Find where the given text appears and provide that cell's center as [x, y] coordinate. 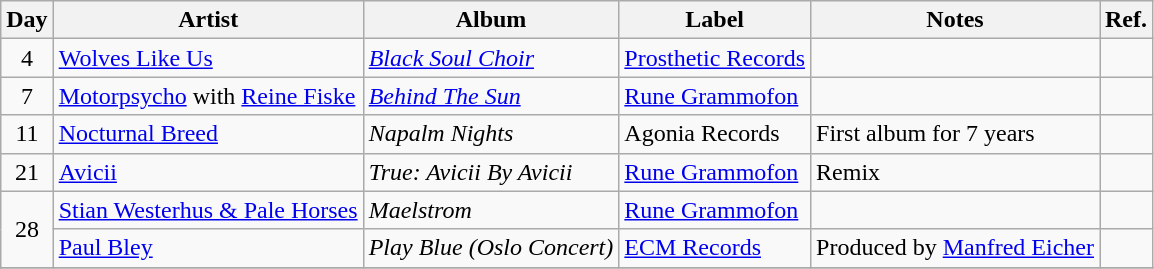
Motorpsycho with Reine Fiske [208, 96]
Album [491, 20]
Day [27, 20]
Paul Bley [208, 248]
Artist [208, 20]
Black Soul Choir [491, 58]
28 [27, 229]
Napalm Nights [491, 134]
Wolves Like Us [208, 58]
Prosthetic Records [715, 58]
True: Avicii By Avicii [491, 172]
11 [27, 134]
21 [27, 172]
Stian Westerhus & Pale Horses [208, 210]
ECM Records [715, 248]
Produced by Manfred Eicher [956, 248]
Ref. [1126, 20]
Maelstrom [491, 210]
Label [715, 20]
Behind The Sun [491, 96]
Agonia Records [715, 134]
Remix [956, 172]
Play Blue (Oslo Concert) [491, 248]
Nocturnal Breed [208, 134]
7 [27, 96]
Avicii [208, 172]
First album for 7 years [956, 134]
4 [27, 58]
Notes [956, 20]
